Output the (x, y) coordinate of the center of the cell containing the given text.  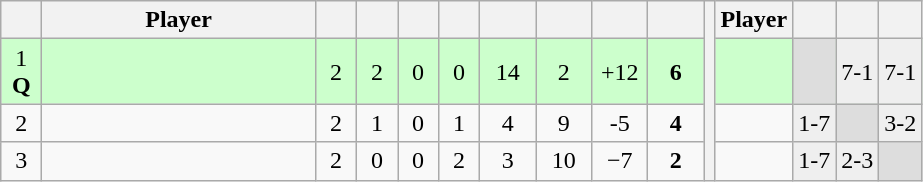
10 (564, 161)
2-3 (858, 161)
14 (508, 72)
+12 (620, 72)
6 (676, 72)
3-2 (900, 123)
9 (564, 123)
-5 (620, 123)
1 Q (22, 72)
−7 (620, 161)
